Identify which cell holds the provided text, then report its [X, Y] central coordinate. 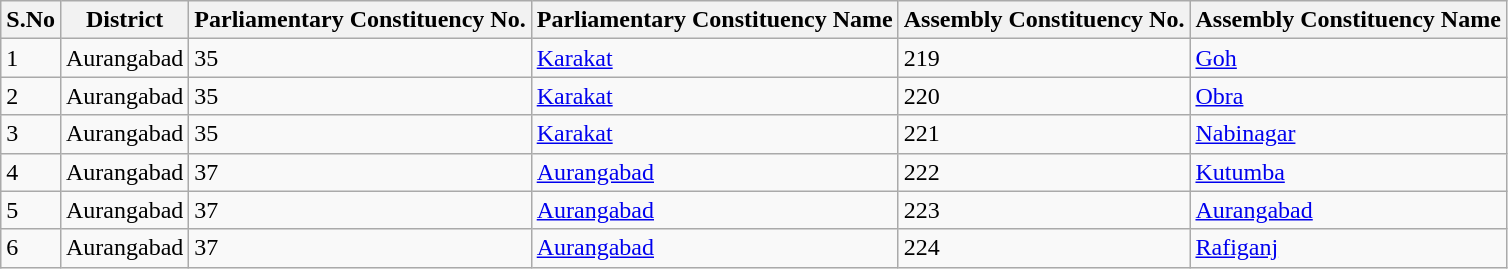
S.No [31, 20]
Parliamentary Constituency No. [360, 20]
5 [31, 210]
221 [1044, 134]
District [124, 20]
224 [1044, 248]
Nabinagar [1348, 134]
6 [31, 248]
3 [31, 134]
220 [1044, 96]
Rafiganj [1348, 248]
4 [31, 172]
Parliamentary Constituency Name [714, 20]
222 [1044, 172]
219 [1044, 58]
2 [31, 96]
Kutumba [1348, 172]
Goh [1348, 58]
Assembly Constituency Name [1348, 20]
1 [31, 58]
223 [1044, 210]
Assembly Constituency No. [1044, 20]
Obra [1348, 96]
